Return the (x, y) coordinate for the center point of the cell that contains the specified text.  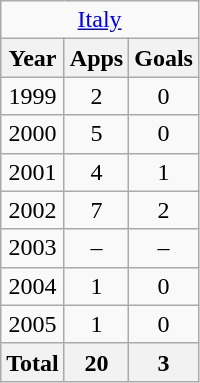
Goals (164, 58)
2003 (33, 248)
2004 (33, 286)
5 (96, 134)
2005 (33, 324)
1999 (33, 96)
Apps (96, 58)
2000 (33, 134)
20 (96, 362)
Year (33, 58)
7 (96, 210)
2001 (33, 172)
4 (96, 172)
3 (164, 362)
Italy (100, 20)
Total (33, 362)
2002 (33, 210)
